Identify which cell holds the provided text, then report its (x, y) central coordinate. 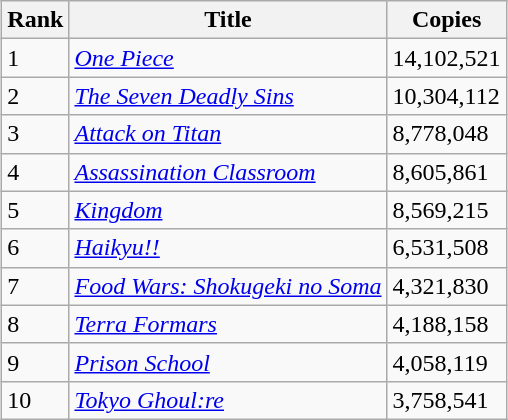
4,188,158 (446, 324)
Rank (36, 20)
8,569,215 (446, 210)
4,321,830 (446, 286)
Prison School (228, 362)
The Seven Deadly Sins (228, 96)
Attack on Titan (228, 134)
14,102,521 (446, 58)
6,531,508 (446, 248)
One Piece (228, 58)
6 (36, 248)
Copies (446, 20)
Title (228, 20)
3 (36, 134)
10 (36, 400)
4 (36, 172)
8,605,861 (446, 172)
4,058,119 (446, 362)
2 (36, 96)
7 (36, 286)
10,304,112 (446, 96)
9 (36, 362)
Tokyo Ghoul:re (228, 400)
8 (36, 324)
Terra Formars (228, 324)
1 (36, 58)
Haikyu!! (228, 248)
Assassination Classroom (228, 172)
8,778,048 (446, 134)
Food Wars: Shokugeki no Soma (228, 286)
5 (36, 210)
Kingdom (228, 210)
3,758,541 (446, 400)
